Find where the given text appears and provide that cell's center as [x, y] coordinate. 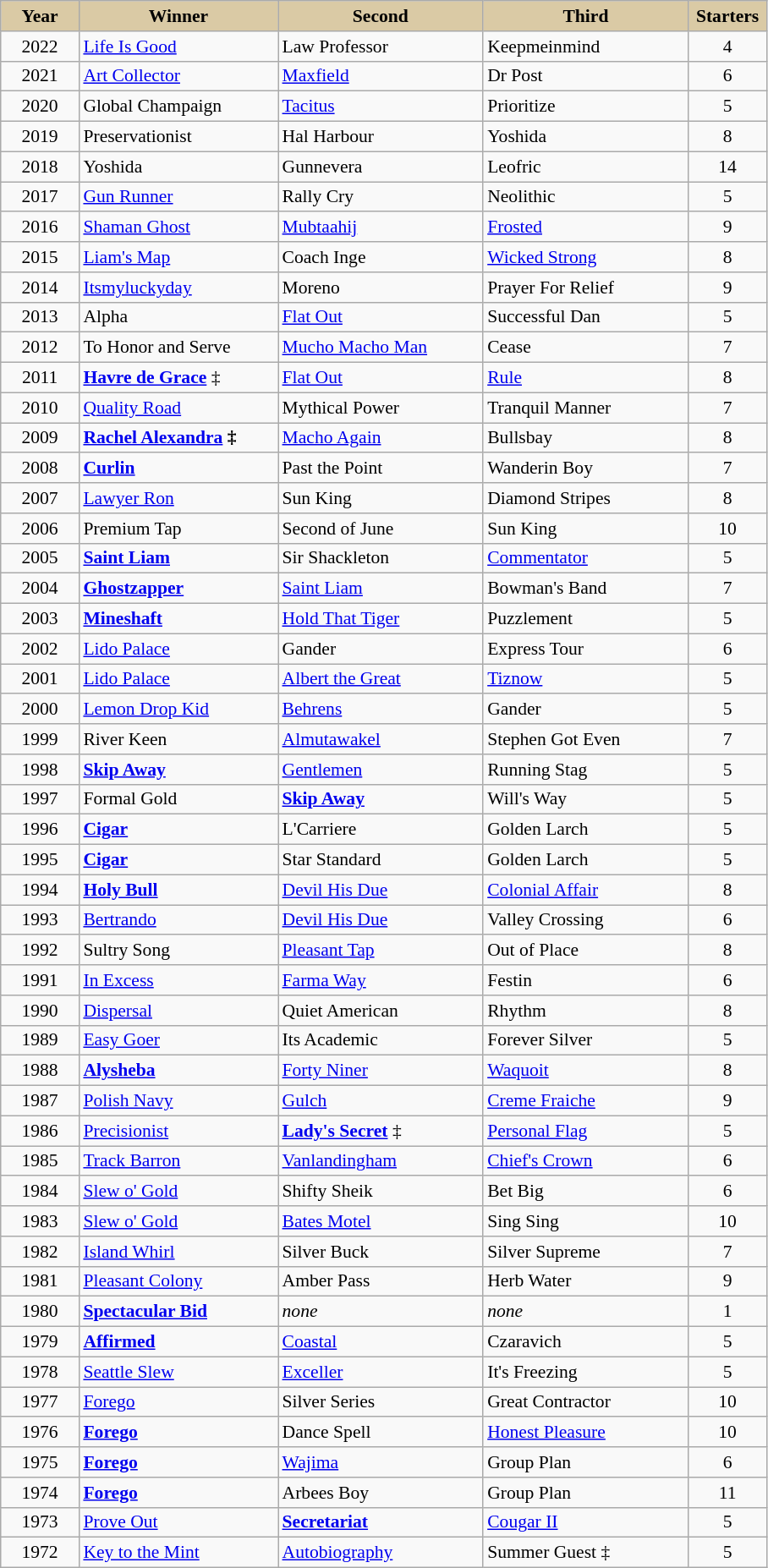
Bowman's Band [585, 589]
2018 [41, 167]
1995 [41, 860]
Waquoit [585, 1071]
Maxfield [381, 76]
1999 [41, 739]
Easy Goer [178, 1040]
Wicked Strong [585, 257]
1997 [41, 799]
2021 [41, 76]
Alysheba [178, 1071]
Past the Point [381, 469]
Quiet American [381, 1011]
Vanlandingham [381, 1161]
Prayer For Relief [585, 288]
Law Professor [381, 47]
Spectacular Bid [178, 1312]
1991 [41, 980]
1 [727, 1312]
Formal Gold [178, 799]
Running Stag [585, 770]
Arbees Boy [381, 1493]
1978 [41, 1372]
2013 [41, 317]
Great Contractor [585, 1402]
1980 [41, 1312]
Lawyer Ron [178, 498]
Dispersal [178, 1011]
Bates Motel [381, 1221]
Czaravich [585, 1342]
Tranquil Manner [585, 408]
Stephen Got Even [585, 739]
2011 [41, 378]
1989 [41, 1040]
Third [585, 16]
Premium Tap [178, 529]
1988 [41, 1071]
Almutawakel [381, 739]
Key to the Mint [178, 1553]
2001 [41, 679]
Summer Guest ‡ [585, 1553]
1993 [41, 920]
2005 [41, 558]
Life Is Good [178, 47]
Honest Pleasure [585, 1433]
Mucho Macho Man [381, 348]
Mineshaft [178, 619]
Festin [585, 980]
Chief's Crown [585, 1161]
2008 [41, 469]
Sir Shackleton [381, 558]
Rhythm [585, 1011]
2009 [41, 438]
11 [727, 1493]
1994 [41, 890]
Quality Road [178, 408]
Diamond Stripes [585, 498]
Mubtaahij [381, 228]
1987 [41, 1101]
14 [727, 167]
1977 [41, 1402]
Forty Niner [381, 1071]
Polish Navy [178, 1101]
Alpha [178, 317]
2000 [41, 710]
Leofric [585, 167]
Herb Water [585, 1281]
1983 [41, 1221]
Out of Place [585, 951]
2015 [41, 257]
Wanderin Boy [585, 469]
2006 [41, 529]
Autobiography [381, 1553]
2010 [41, 408]
Cease [585, 348]
2004 [41, 589]
2016 [41, 228]
Hal Harbour [381, 137]
Coastal [381, 1342]
2017 [41, 197]
Express Tour [585, 649]
Shaman Ghost [178, 228]
Lady's Secret ‡ [381, 1131]
River Keen [178, 739]
Exceller [381, 1372]
Valley Crossing [585, 920]
Havre de Grace ‡ [178, 378]
1996 [41, 830]
1981 [41, 1281]
1972 [41, 1553]
1975 [41, 1462]
2020 [41, 107]
2002 [41, 649]
2003 [41, 619]
Cougar II [585, 1522]
Second of June [381, 529]
Behrens [381, 710]
Prioritize [585, 107]
It's Freezing [585, 1372]
Gentlemen [381, 770]
Lemon Drop Kid [178, 710]
Preservationist [178, 137]
1982 [41, 1252]
Holy Bull [178, 890]
1973 [41, 1522]
Gulch [381, 1101]
Star Standard [381, 860]
4 [727, 47]
Liam's Map [178, 257]
Art Collector [178, 76]
Coach Inge [381, 257]
Its Academic [381, 1040]
Wajima [381, 1462]
1974 [41, 1493]
Seattle Slew [178, 1372]
2019 [41, 137]
Gun Runner [178, 197]
Global Champaign [178, 107]
Ghostzapper [178, 589]
Macho Again [381, 438]
Moreno [381, 288]
Silver Supreme [585, 1252]
Dr Post [585, 76]
Hold That Tiger [381, 619]
Prove Out [178, 1522]
Rachel Alexandra ‡ [178, 438]
Bullsbay [585, 438]
Frosted [585, 228]
2007 [41, 498]
2012 [41, 348]
Gunnevera [381, 167]
Pleasant Colony [178, 1281]
Will's Way [585, 799]
Personal Flag [585, 1131]
In Excess [178, 980]
1990 [41, 1011]
Keepmeinmind [585, 47]
Neolithic [585, 197]
Curlin [178, 469]
1986 [41, 1131]
1998 [41, 770]
Starters [727, 16]
Island Whirl [178, 1252]
Mythical Power [381, 408]
Amber Pass [381, 1281]
Dance Spell [381, 1433]
Successful Dan [585, 317]
Winner [178, 16]
Year [41, 16]
Second [381, 16]
Sing Sing [585, 1221]
Colonial Affair [585, 890]
2014 [41, 288]
1992 [41, 951]
1976 [41, 1433]
Track Barron [178, 1161]
Farma Way [381, 980]
Affirmed [178, 1342]
L'Carriere [381, 830]
Silver Series [381, 1402]
Creme Fraiche [585, 1101]
2022 [41, 47]
Albert the Great [381, 679]
Rule [585, 378]
Precisionist [178, 1131]
Silver Buck [381, 1252]
Bertrando [178, 920]
1984 [41, 1192]
To Honor and Serve [178, 348]
Commentator [585, 558]
Itsmyluckyday [178, 288]
Secretariat [381, 1522]
Shifty Sheik [381, 1192]
Rally Cry [381, 197]
Puzzlement [585, 619]
1985 [41, 1161]
1979 [41, 1342]
Sultry Song [178, 951]
Forever Silver [585, 1040]
Bet Big [585, 1192]
Tacitus [381, 107]
Pleasant Tap [381, 951]
Tiznow [585, 679]
